Find where the given text appears and provide that cell's center as (X, Y) coordinate. 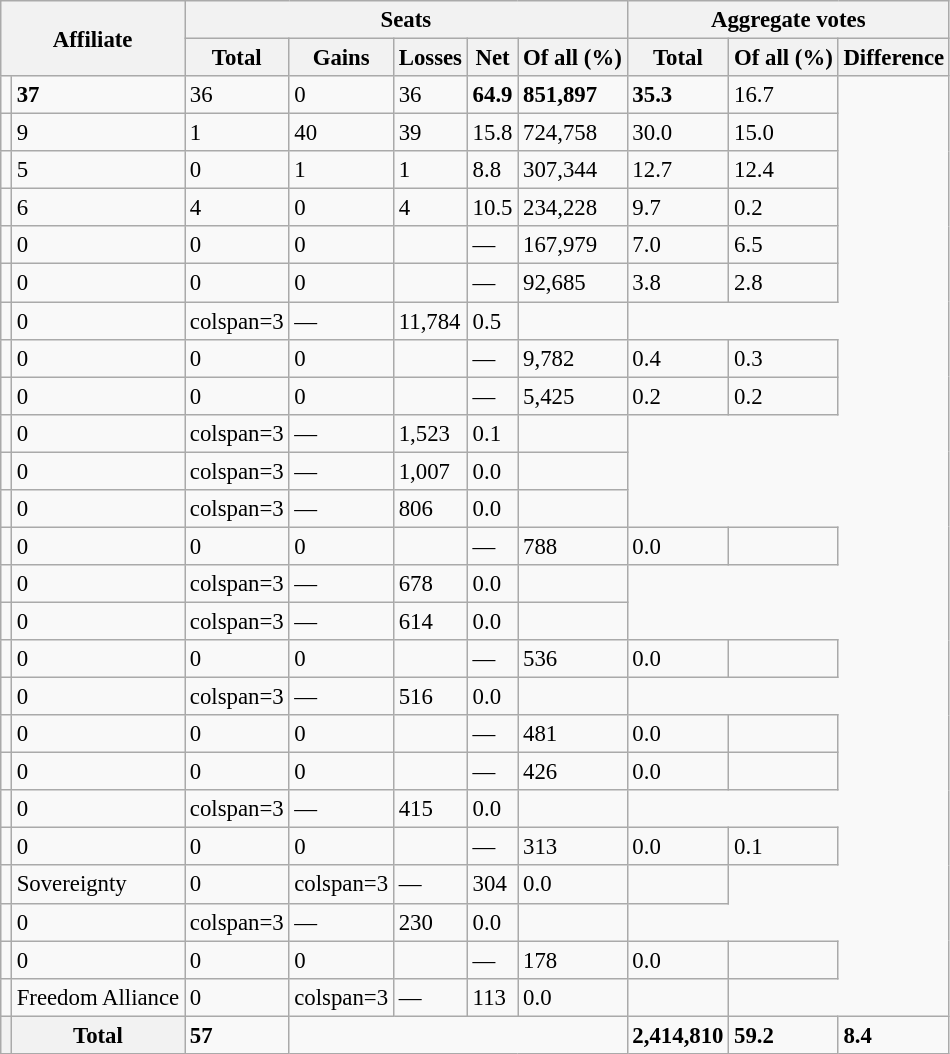
6 (98, 208)
8.4 (894, 1035)
614 (430, 621)
8.8 (492, 170)
788 (572, 546)
6.5 (784, 245)
313 (572, 847)
9.7 (678, 208)
11,784 (430, 321)
0.4 (678, 358)
0.5 (492, 321)
Aggregate votes (788, 20)
536 (572, 659)
Affiliate (93, 38)
2,414,810 (678, 1035)
15.0 (784, 133)
35.3 (678, 95)
2.8 (784, 283)
10.5 (492, 208)
3.8 (678, 283)
64.9 (492, 95)
806 (430, 509)
Sovereignty (98, 885)
9 (98, 133)
516 (430, 697)
178 (572, 960)
234,228 (572, 208)
307,344 (572, 170)
167,979 (572, 245)
12.7 (678, 170)
Losses (430, 58)
Gains (341, 58)
Differ­ence (894, 58)
304 (492, 885)
Freedom Alliance (98, 997)
92,685 (572, 283)
59.2 (784, 1035)
30.0 (678, 133)
39 (430, 133)
1,007 (430, 471)
481 (572, 734)
7.0 (678, 245)
16.7 (784, 95)
0.3 (784, 358)
Net (492, 58)
12.4 (784, 170)
230 (430, 922)
5,425 (572, 396)
415 (430, 809)
40 (341, 133)
724,758 (572, 133)
113 (492, 997)
678 (430, 584)
15.8 (492, 133)
851,897 (572, 95)
Seats (406, 20)
426 (572, 772)
57 (237, 1035)
37 (98, 95)
9,782 (572, 358)
1,523 (430, 433)
5 (98, 170)
